Return the (x, y) coordinate for the center point of the cell that contains the specified text.  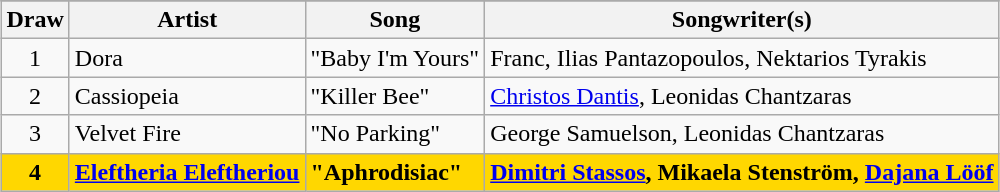
Eleftheria Eleftheriou (187, 172)
Velvet Fire (187, 134)
George Samuelson, Leonidas Chantzaras (742, 134)
Songwriter(s) (742, 20)
Song (395, 20)
3 (35, 134)
"Baby I'm Yours" (395, 58)
Cassiopeia (187, 96)
"Killer Bee" (395, 96)
Dimitri Stassos, Mikaela Stenström, Dajana Lööf (742, 172)
"No Parking" (395, 134)
Franc, Ilias Pantazopoulos, Nektarios Tyrakis (742, 58)
1 (35, 58)
"Aphrodisiac" (395, 172)
Dora (187, 58)
4 (35, 172)
Draw (35, 20)
Artist (187, 20)
2 (35, 96)
Christos Dantis, Leonidas Chantzaras (742, 96)
